Output the (x, y) coordinate of the center of the cell containing the given text.  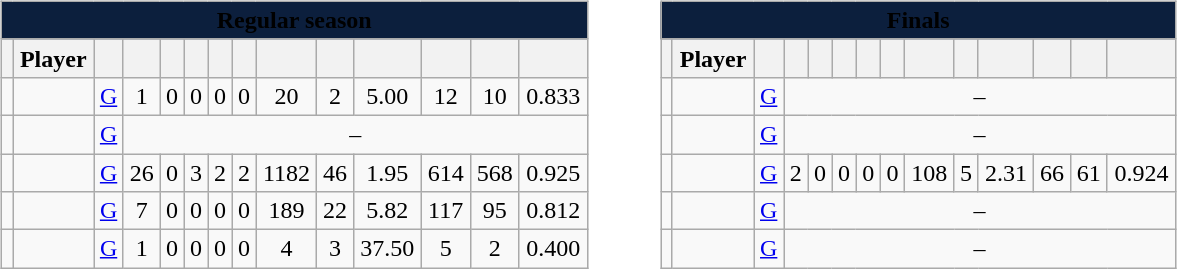
10 (494, 96)
4 (286, 249)
2.31 (1006, 173)
7 (142, 211)
26 (142, 173)
0.925 (553, 173)
0.812 (553, 211)
0.833 (553, 96)
12 (446, 96)
61 (1088, 173)
189 (286, 211)
117 (446, 211)
37.50 (387, 249)
108 (930, 173)
46 (336, 173)
1.95 (387, 173)
5.82 (387, 211)
Regular season (294, 20)
0.400 (553, 249)
5.00 (387, 96)
95 (494, 211)
66 (1052, 173)
568 (494, 173)
1182 (286, 173)
0.924 (1141, 173)
22 (336, 211)
614 (446, 173)
Finals (918, 20)
20 (286, 96)
